For the text-containing cell, return its midpoint in [x, y] coordinate format. 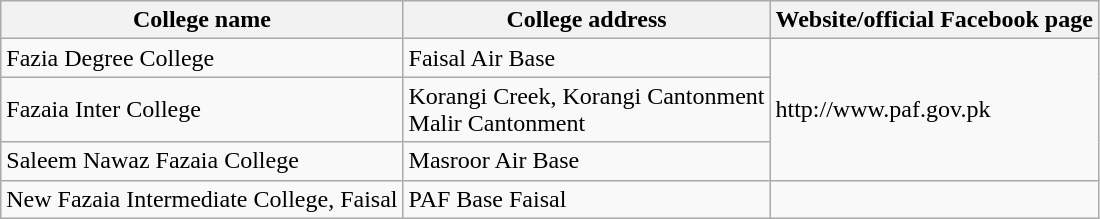
Fazia Degree College [202, 58]
http://www.paf.gov.pk [934, 110]
College address [586, 20]
Masroor Air Base [586, 161]
Faisal Air Base [586, 58]
Fazaia Inter College [202, 110]
Korangi Creek, Korangi CantonmentMalir Cantonment [586, 110]
Saleem Nawaz Fazaia College [202, 161]
Website/official Facebook page [934, 20]
New Fazaia Intermediate College, Faisal [202, 199]
College name [202, 20]
PAF Base Faisal [586, 199]
